Identify which cell holds the provided text, then report its (X, Y) central coordinate. 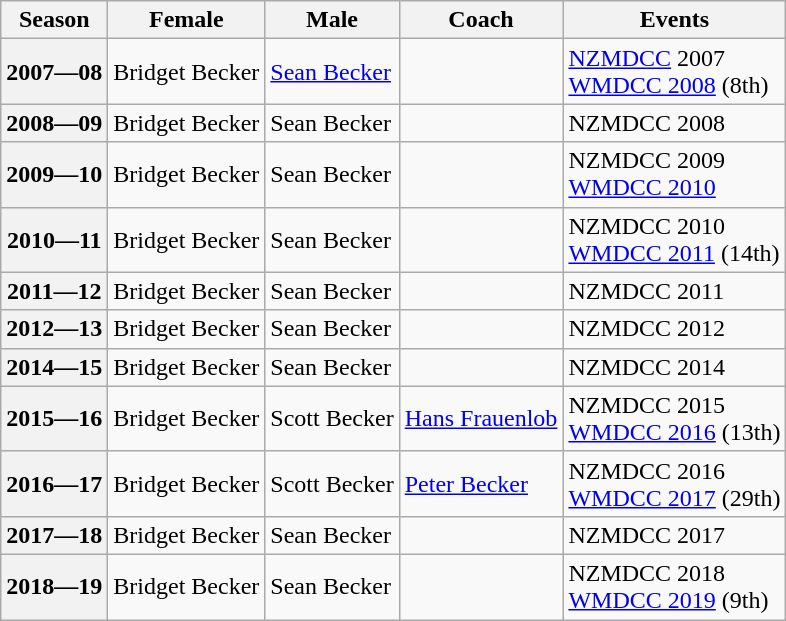
2008—09 (54, 123)
2014—15 (54, 367)
NZMDCC 2009 WMDCC 2010 (674, 174)
2009—10 (54, 174)
2018—19 (54, 586)
Events (674, 20)
NZMDCC 2007 WMDCC 2008 (8th) (674, 72)
2010—11 (54, 240)
2017—18 (54, 535)
2016—17 (54, 484)
NZMDCC 2014 (674, 367)
NZMDCC 2016 WMDCC 2017 (29th) (674, 484)
NZMDCC 2010 WMDCC 2011 (14th) (674, 240)
NZMDCC 2017 (674, 535)
2015—16 (54, 418)
Peter Becker (481, 484)
Hans Frauenlob (481, 418)
NZMDCC 2012 (674, 329)
NZMDCC 2008 (674, 123)
2011—12 (54, 291)
NZMDCC 2015 WMDCC 2016 (13th) (674, 418)
NZMDCC 2011 (674, 291)
NZMDCC 2018 WMDCC 2019 (9th) (674, 586)
Season (54, 20)
2007—08 (54, 72)
Coach (481, 20)
Female (186, 20)
Male (332, 20)
2012—13 (54, 329)
